Determine the (x, y) coordinate at the center of the cell enclosing the given text.  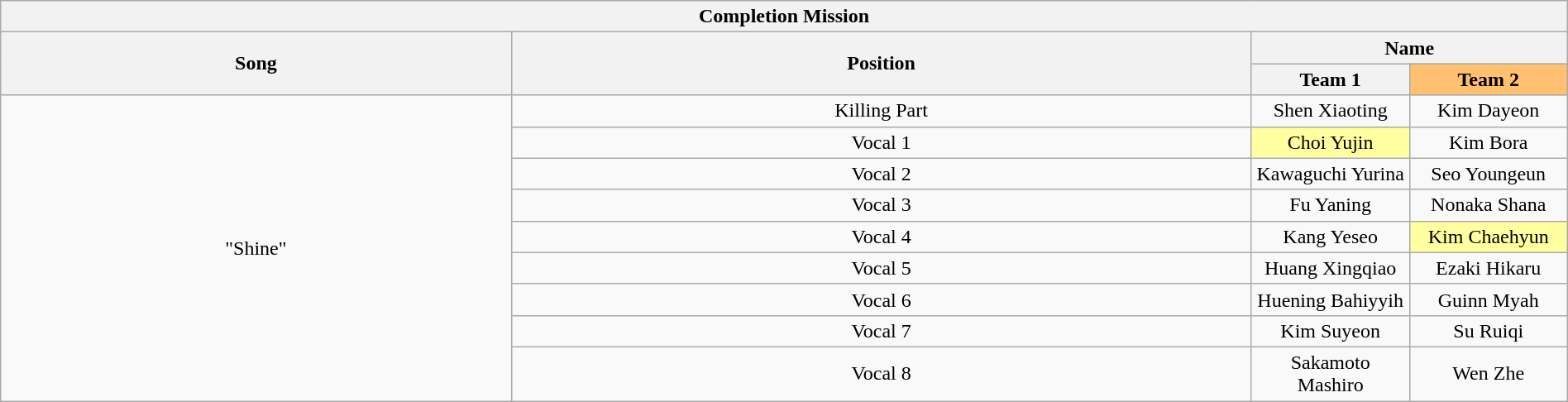
Kim Dayeon (1489, 111)
Seo Youngeun (1489, 174)
Vocal 2 (882, 174)
Vocal 4 (882, 237)
Su Ruiqi (1489, 331)
Completion Mission (784, 17)
Choi Yujin (1330, 142)
Nonaka Shana (1489, 205)
Fu Yaning (1330, 205)
"Shine" (256, 248)
Killing Part (882, 111)
Vocal 5 (882, 268)
Vocal 3 (882, 205)
Huang Xingqiao (1330, 268)
Sakamoto Mashiro (1330, 374)
Kim Bora (1489, 142)
Wen Zhe (1489, 374)
Vocal 7 (882, 331)
Vocal 1 (882, 142)
Team 1 (1330, 79)
Vocal 8 (882, 374)
Position (882, 64)
Guinn Myah (1489, 299)
Huening Bahiyyih (1330, 299)
Kang Yeseo (1330, 237)
Vocal 6 (882, 299)
Kim Chaehyun (1489, 237)
Name (1409, 48)
Kim Suyeon (1330, 331)
Ezaki Hikaru (1489, 268)
Kawaguchi Yurina (1330, 174)
Song (256, 64)
Shen Xiaoting (1330, 111)
Team 2 (1489, 79)
